Determine the [x, y] coordinate at the center of the cell enclosing the given text.  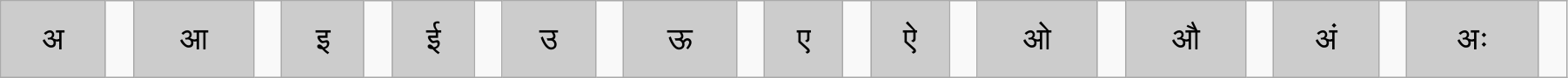
ई [433, 39]
ऊ [680, 39]
अं [1326, 39]
आ [194, 39]
इ [323, 39]
अः [1472, 39]
उ [549, 39]
ए [804, 39]
औ [1185, 39]
ओ [1037, 39]
ऐ [910, 39]
अ [54, 39]
